Extract the (x, y) coordinate from the center of the cell holding the provided text.  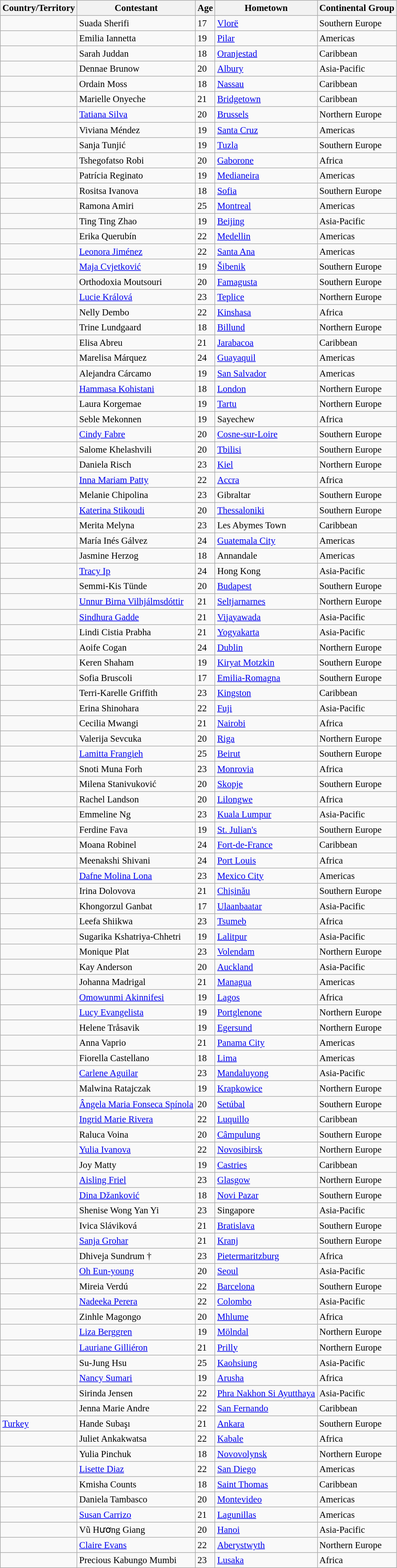
Milena Stanivuković (136, 784)
Santa Cruz (266, 130)
Singapore (266, 1211)
Setúbal (266, 1104)
Leonora Jiménez (136, 251)
Sofia (266, 191)
Sarah Juddan (136, 54)
Erika Querubín (136, 236)
Liza Berggren (136, 1332)
Patrícia Reginato (136, 175)
Moana Robinel (136, 845)
San Salvador (266, 373)
Tracy Ip (136, 571)
Dennae Brunow (136, 69)
Tatiana Silva (136, 115)
Valerija Sevcuka (136, 738)
Mhlume (266, 1317)
Sindhura Gadde (136, 617)
Kuala Lumpur (266, 815)
Claire Evans (136, 1545)
St. Julian's (266, 830)
Emmeline Ng (136, 815)
Irina Dolovova (136, 891)
Skopje (266, 784)
Cindy Fabre (136, 434)
Nairobi (266, 723)
Volendam (266, 952)
Ferdine Fava (136, 830)
Monrovia (266, 769)
Kmisha Counts (136, 1485)
Arusha (266, 1378)
San Diego (266, 1469)
Dina Džanković (136, 1195)
Terri-Karelle Griffith (136, 693)
Mireia Verdú (136, 1287)
Orthodoxia Moutsouri (136, 282)
Raluca Voina (136, 1134)
Fuji (266, 708)
Ingrid Marie Rivera (136, 1119)
Bratislava (266, 1225)
Novosibirsk (266, 1149)
Alejandra Cárcamo (136, 373)
Inna Mariam Patty (136, 480)
Yulia Pinchuk (136, 1454)
Dublin (266, 647)
San Fernando (266, 1408)
Fort-de-France (266, 845)
Jenna Marie Andre (136, 1408)
Sirinda Jensen (136, 1393)
Suada Sherifi (136, 23)
Zinhle Magongo (136, 1317)
Luquillo (266, 1119)
Vũ Hương Giang (136, 1530)
Tbilisi (266, 449)
Oh Eun-young (136, 1271)
Rositsa Ivanova (136, 191)
Kaohsiung (266, 1363)
Ordain Moss (136, 84)
Lilongwe (266, 800)
Kingston (266, 693)
Daniela Tambasco (136, 1500)
Sanja Tunjić (136, 145)
Glasgow (266, 1180)
Seltjarnarnes (266, 602)
Hande Subaşı (136, 1423)
Kinshasa (266, 313)
Hometown (266, 8)
Kay Anderson (136, 967)
Elisa Abreu (136, 343)
Oranjestad (266, 54)
Helene Tråsavik (136, 1028)
Shenise Wong Yan Yi (136, 1211)
Malwina Ratajczak (136, 1089)
Laura Korgemae (136, 404)
Thessaloniki (266, 511)
Aoife Cogan (136, 647)
Guatemala City (266, 541)
Nadeeka Perera (136, 1302)
Katerina Stikoudi (136, 511)
Panama City (266, 1043)
Leefa Shiikwa (136, 921)
Emilia Iannetta (136, 38)
Seble Mekonnen (136, 419)
Lucie Králová (136, 297)
Sayechew (266, 419)
Câmpulung (266, 1134)
Khongorzul Ganbat (136, 906)
Nassau (266, 84)
Ting Ting Zhao (136, 221)
Daniela Risch (136, 465)
Beijing (266, 221)
Viviana Méndez (136, 130)
Krapkowice (266, 1089)
Marielle Onyeche (136, 99)
Medellin (266, 236)
Ankara (266, 1423)
Sanja Grohar (136, 1241)
Su-Jung Hsu (136, 1363)
Beirut (266, 754)
Sugarika Kshatriya-Chhetri (136, 936)
Novi Pazar (266, 1195)
Maja Cvjetković (136, 267)
Semmi-Kis Tünde (136, 587)
Dafne Molina Lona (136, 876)
Teplice (266, 297)
Nelly Dembo (136, 313)
Lucy Evangelista (136, 1013)
Kiryat Motzkin (266, 662)
Kranj (266, 1241)
Trine Lundgaard (136, 328)
Omowunmi Akinnifesi (136, 998)
Castries (266, 1165)
Les Abymes Town (266, 526)
Vlorë (266, 23)
Mölndal (266, 1332)
Rachel Landson (136, 800)
Erina Shinohara (136, 708)
Marelisa Márquez (136, 358)
Šibenik (266, 267)
Nancy Sumari (136, 1378)
Albury (266, 69)
Aberystwyth (266, 1545)
Guayaquil (266, 358)
Meenakshi Shivani (136, 860)
Merita Melyna (136, 526)
Snoti Muna Forh (136, 769)
Monique Plat (136, 952)
Lindi Cistia Prabha (136, 632)
Jarabacoa (266, 343)
Emilia-Romagna (266, 678)
Ângela Maria Fonseca Spínola (136, 1104)
Auckland (266, 967)
Annandale (266, 556)
Chișinău (266, 891)
Lima (266, 1058)
Ivica Sláviková (136, 1225)
Brussels (266, 115)
Accra (266, 480)
Anna Vaprio (136, 1043)
Santa Ana (266, 251)
Medianeira (266, 175)
Lauriane Gilliéron (136, 1347)
Ramona Amiri (136, 206)
Lagunillas (266, 1515)
Hammasa Kohistani (136, 389)
Melanie Chipolina (136, 495)
Billund (266, 328)
María Inés Gálvez (136, 541)
Contestant (136, 8)
Cosne-sur-Loire (266, 434)
Pilar (266, 38)
Hong Kong (266, 571)
Vijayawada (266, 617)
Saint Thomas (266, 1485)
Pietermaritzburg (266, 1256)
Yogyakarta (266, 632)
Dhiveja Sundrum † (136, 1256)
Egersund (266, 1028)
Kiel (266, 465)
Susan Carrizo (136, 1515)
Carlene Aguilar (136, 1073)
Yulia Ivanova (136, 1149)
Lalitpur (266, 936)
Port Louis (266, 860)
Age (205, 8)
Montevideo (266, 1500)
Tshegofatso Robi (136, 160)
Aisling Friel (136, 1180)
Juliet Ankakwatsa (136, 1439)
Mexico City (266, 876)
Tartu (266, 404)
London (266, 389)
Salome Khelashvili (136, 449)
Fiorella Castellano (136, 1058)
Lagos (266, 998)
Sofia Bruscoli (136, 678)
Budapest (266, 587)
Continental Group (357, 8)
Cecilia Mwangi (136, 723)
Kabale (266, 1439)
Lamitta Frangieh (136, 754)
Tuzla (266, 145)
Phra Nakhon Si Ayutthaya (266, 1393)
Mandaluyong (266, 1073)
Gibraltar (266, 495)
Seoul (266, 1271)
Bridgetown (266, 99)
Managua (266, 982)
Lisette Diaz (136, 1469)
Montreal (266, 206)
Johanna Madrigal (136, 982)
Colombo (266, 1302)
Novovolynsk (266, 1454)
Unnur Birna Vilhjálmsdóttir (136, 602)
Riga (266, 738)
Joy Matty (136, 1165)
Gaborone (266, 160)
Country/Territory (39, 8)
Famagusta (266, 282)
Jasmine Herzog (136, 556)
Tsumeb (266, 921)
Keren Shaham (136, 662)
Prilly (266, 1347)
Portglenone (266, 1013)
Turkey (39, 1423)
Ulaanbaatar (266, 906)
Barcelona (266, 1287)
Hanoi (266, 1530)
